From the cell containing the given text, extract its center point as (x, y) coordinate. 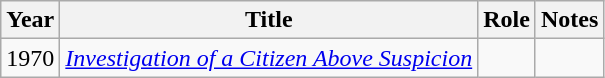
Notes (569, 20)
Title (269, 20)
Year (30, 20)
Investigation of a Citizen Above Suspicion (269, 58)
Role (507, 20)
1970 (30, 58)
